Find where the given text appears and provide that cell's center as (X, Y) coordinate. 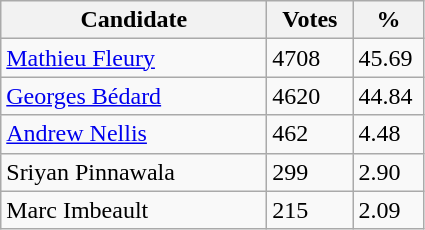
2.90 (388, 172)
4620 (310, 96)
% (388, 20)
Georges Bédard (134, 96)
Marc Imbeault (134, 210)
45.69 (388, 58)
Sriyan Pinnawala (134, 172)
Andrew Nellis (134, 134)
2.09 (388, 210)
462 (310, 134)
Mathieu Fleury (134, 58)
4708 (310, 58)
215 (310, 210)
Candidate (134, 20)
Votes (310, 20)
299 (310, 172)
4.48 (388, 134)
44.84 (388, 96)
